Return (x, y) of the center of cell containing provided text 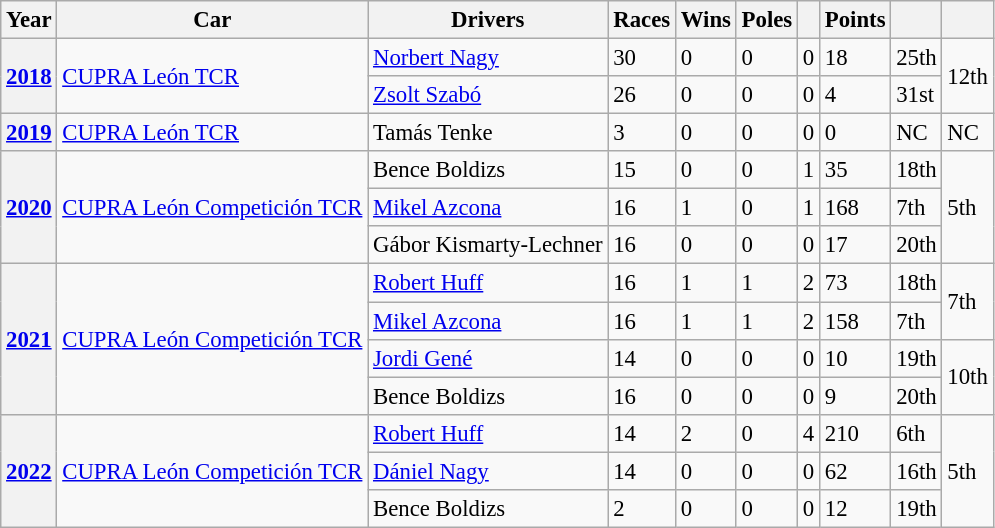
62 (854, 471)
16th (916, 471)
25th (916, 58)
12th (968, 76)
12 (854, 509)
73 (854, 283)
Dániel Nagy (488, 471)
2020 (29, 208)
Jordi Gené (488, 358)
9 (854, 396)
210 (854, 433)
Zsolt Szabó (488, 95)
10 (854, 358)
15 (642, 170)
Gábor Kismarty-Lechner (488, 245)
2022 (29, 470)
168 (854, 208)
2018 (29, 76)
2021 (29, 339)
18 (854, 58)
Drivers (488, 20)
Points (854, 20)
30 (642, 58)
10th (968, 376)
Poles (766, 20)
Norbert Nagy (488, 58)
6th (916, 433)
Year (29, 20)
Races (642, 20)
2019 (29, 133)
26 (642, 95)
158 (854, 321)
Tamás Tenke (488, 133)
3 (642, 133)
Wins (706, 20)
17 (854, 245)
Car (212, 20)
35 (854, 170)
31st (916, 95)
